Determine the (X, Y) coordinate at the center of the cell enclosing the given text.  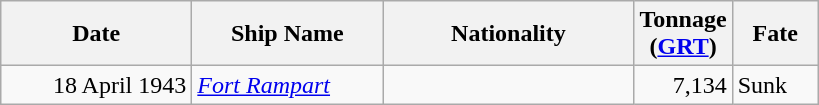
Fate (775, 34)
Ship Name (288, 34)
7,134 (683, 85)
Fort Rampart (288, 85)
Date (96, 34)
Tonnage (GRT) (683, 34)
18 April 1943 (96, 85)
Sunk (775, 85)
Nationality (508, 34)
